Output the (X, Y) coordinate of the center of the cell containing the given text.  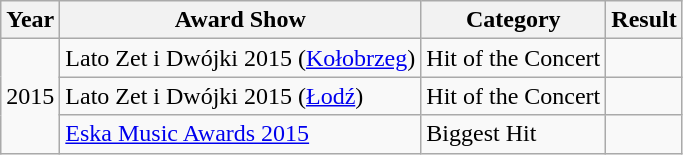
Result (644, 20)
Lato Zet i Dwójki 2015 (Łodź) (240, 96)
Eska Music Awards 2015 (240, 134)
Year (30, 20)
Category (514, 20)
Biggest Hit (514, 134)
2015 (30, 96)
Lato Zet i Dwójki 2015 (Kołobrzeg) (240, 58)
Award Show (240, 20)
